Determine the [x, y] coordinate at the center of the cell enclosing the given text.  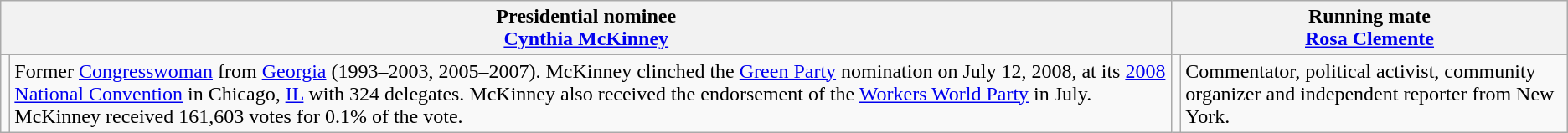
Presidential nomineeCynthia McKinney [586, 28]
Commentator, political activist, community organizer and independent reporter from New York. [1374, 94]
Running mateRosa Clemente [1370, 28]
